Scan for the cell matching the given text and deliver its (x, y) coordinate at center. 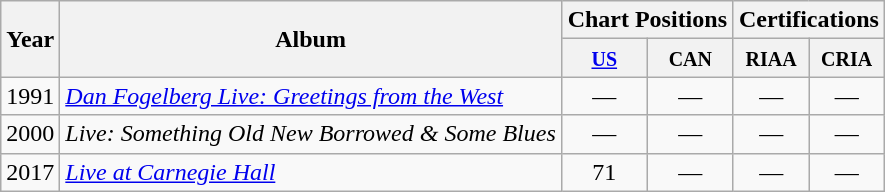
Live: Something Old New Borrowed & Some Blues (310, 134)
RIAA (771, 58)
CAN (690, 58)
Certifications (808, 20)
71 (604, 172)
2000 (30, 134)
Year (30, 39)
Album (310, 39)
Dan Fogelberg Live: Greetings from the West (310, 96)
CRIA (847, 58)
2017 (30, 172)
Chart Positions (647, 20)
Live at Carnegie Hall (310, 172)
US (604, 58)
1991 (30, 96)
